Provide the (x, y) coordinate of the cell's center where the given text is located.  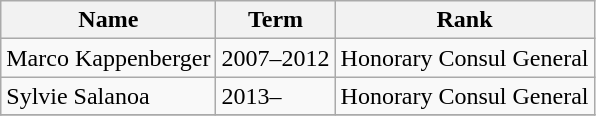
Name (108, 20)
Rank (464, 20)
Marco Kappenberger (108, 58)
2013– (276, 96)
2007–2012 (276, 58)
Sylvie Salanoa (108, 96)
Term (276, 20)
